Pinpoint the cell where the given text exists, returning its (x, y) midpoint coordinate. 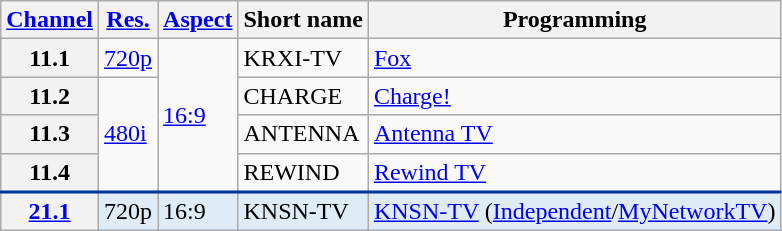
REWIND (303, 172)
11.4 (50, 172)
Charge! (574, 96)
KNSN-TV (Independent/MyNetworkTV) (574, 212)
Channel (50, 20)
KRXI-TV (303, 58)
Aspect (198, 20)
Antenna TV (574, 134)
ANTENNA (303, 134)
11.2 (50, 96)
Res. (128, 20)
Programming (574, 20)
CHARGE (303, 96)
Fox (574, 58)
Short name (303, 20)
480i (128, 134)
11.3 (50, 134)
Rewind TV (574, 172)
21.1 (50, 212)
KNSN-TV (303, 212)
11.1 (50, 58)
